Pinpoint the cell where the given text exists, returning its (X, Y) midpoint coordinate. 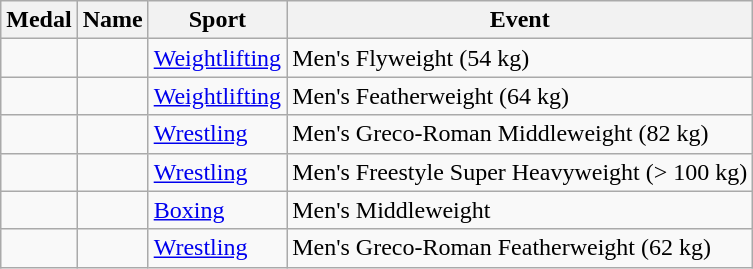
Sport (217, 20)
Men's Freestyle Super Heavyweight (> 100 kg) (520, 172)
Men's Greco-Roman Middleweight (82 kg) (520, 134)
Boxing (217, 210)
Event (520, 20)
Men's Greco-Roman Featherweight (62 kg) (520, 248)
Men's Flyweight (54 kg) (520, 58)
Medal (39, 20)
Men's Middleweight (520, 210)
Name (112, 20)
Men's Featherweight (64 kg) (520, 96)
